Identify which cell holds the provided text, then report its [x, y] central coordinate. 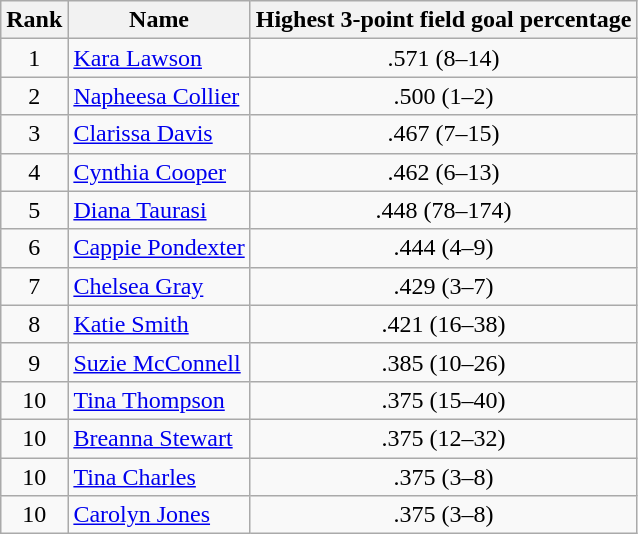
Chelsea Gray [159, 286]
4 [34, 172]
.462 (6–13) [444, 172]
Tina Thompson [159, 400]
5 [34, 210]
.500 (1–2) [444, 96]
Cynthia Cooper [159, 172]
.385 (10–26) [444, 362]
3 [34, 134]
.375 (15–40) [444, 400]
6 [34, 248]
.444 (4–9) [444, 248]
.571 (8–14) [444, 58]
Katie Smith [159, 324]
1 [34, 58]
Napheesa Collier [159, 96]
Suzie McConnell [159, 362]
.429 (3–7) [444, 286]
Rank [34, 20]
Clarissa Davis [159, 134]
Diana Taurasi [159, 210]
Cappie Pondexter [159, 248]
8 [34, 324]
.421 (16–38) [444, 324]
Tina Charles [159, 477]
Name [159, 20]
9 [34, 362]
7 [34, 286]
Highest 3-point field goal percentage [444, 20]
.375 (12–32) [444, 438]
2 [34, 96]
Breanna Stewart [159, 438]
.448 (78–174) [444, 210]
.467 (7–15) [444, 134]
Kara Lawson [159, 58]
Carolyn Jones [159, 515]
